Scan for the cell matching the given text and deliver its (x, y) coordinate at center. 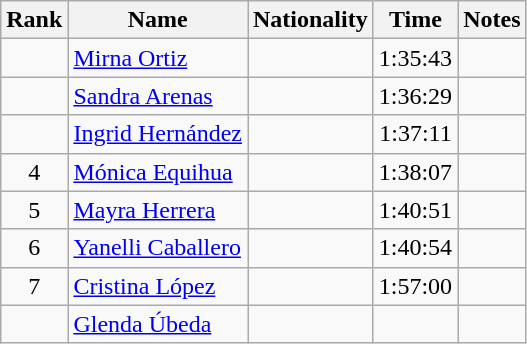
6 (34, 248)
Time (415, 20)
Sandra Arenas (158, 96)
1:37:11 (415, 134)
Name (158, 20)
Notes (492, 20)
Mónica Equihua (158, 172)
Nationality (311, 20)
1:38:07 (415, 172)
1:35:43 (415, 58)
Mirna Ortiz (158, 58)
1:40:51 (415, 210)
Rank (34, 20)
1:57:00 (415, 286)
7 (34, 286)
Cristina López (158, 286)
5 (34, 210)
4 (34, 172)
Yanelli Caballero (158, 248)
Ingrid Hernández (158, 134)
Mayra Herrera (158, 210)
1:36:29 (415, 96)
Glenda Úbeda (158, 324)
1:40:54 (415, 248)
